Return the [X, Y] coordinate for the center point of the cell that contains the specified text.  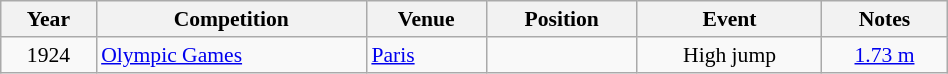
Event [729, 19]
High jump [729, 55]
Position [562, 19]
Olympic Games [231, 55]
Paris [426, 55]
Notes [885, 19]
Year [48, 19]
1924 [48, 55]
1.73 m [885, 55]
Venue [426, 19]
Competition [231, 19]
